Return [x, y] of the center of cell containing provided text 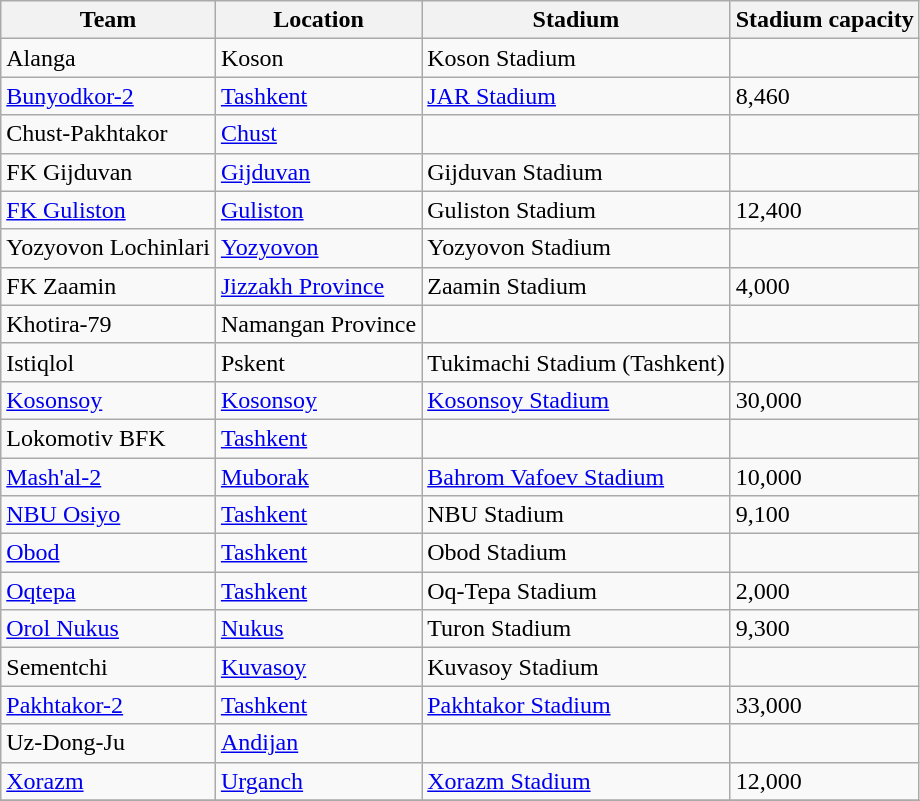
12,400 [824, 210]
Xorazm [108, 781]
FK Zaamin [108, 286]
Bahrom Vafoev Stadium [576, 477]
30,000 [824, 400]
Uz-Dong-Ju [108, 743]
Yozyovon Stadium [576, 248]
Koson [318, 58]
12,000 [824, 781]
Khotira-79 [108, 324]
Chust [318, 134]
NBU Osiyo [108, 515]
Tukimachi Stadium (Tashkent) [576, 362]
Istiqlol [108, 362]
FK Gijduvan [108, 172]
Team [108, 20]
Pskent [318, 362]
9,100 [824, 515]
Yozyovon Lochinlari [108, 248]
2,000 [824, 591]
Gijduvan Stadium [576, 172]
Sementchi [108, 667]
Muborak [318, 477]
Zaamin Stadium [576, 286]
Alanga [108, 58]
Jizzakh Province [318, 286]
Urganch [318, 781]
Lokomotiv BFK [108, 438]
Chust-Pakhtakor [108, 134]
FK Guliston [108, 210]
Nukus [318, 629]
4,000 [824, 286]
Obod Stadium [576, 553]
Guliston Stadium [576, 210]
Bunyodkor-2 [108, 96]
NBU Stadium [576, 515]
9,300 [824, 629]
Location [318, 20]
Mash'al-2 [108, 477]
33,000 [824, 705]
Stadium capacity [824, 20]
Pakhtakor Stadium [576, 705]
10,000 [824, 477]
Obod [108, 553]
Koson Stadium [576, 58]
Oq-Tepa Stadium [576, 591]
JAR Stadium [576, 96]
8,460 [824, 96]
Kosonsoy Stadium [576, 400]
Kuvasoy Stadium [576, 667]
Oqtepa [108, 591]
Pakhtakor-2 [108, 705]
Orol Nukus [108, 629]
Gijduvan [318, 172]
Guliston [318, 210]
Namangan Province [318, 324]
Andijan [318, 743]
Xorazm Stadium [576, 781]
Stadium [576, 20]
Turon Stadium [576, 629]
Kuvasoy [318, 667]
Yozyovon [318, 248]
